Locate the cell with the specified text and output its [X, Y] center coordinate. 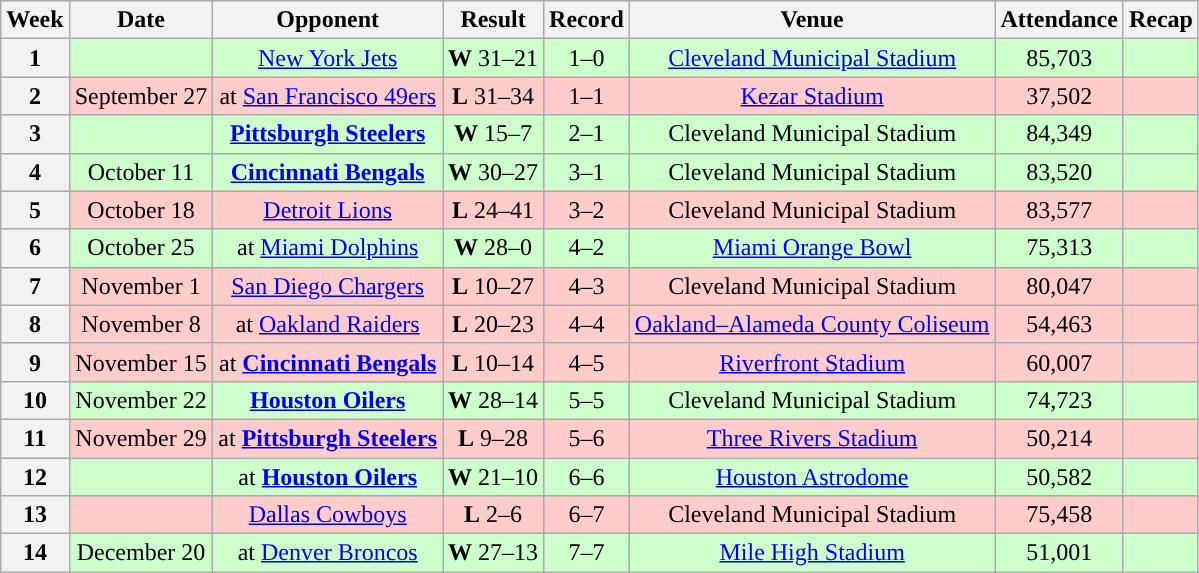
6–6 [587, 477]
Week [35, 20]
Attendance [1059, 20]
W 28–0 [494, 248]
37,502 [1059, 96]
1 [35, 58]
September 27 [141, 96]
Date [141, 20]
Recap [1160, 20]
54,463 [1059, 324]
L 20–23 [494, 324]
85,703 [1059, 58]
7 [35, 286]
Oakland–Alameda County Coliseum [812, 324]
November 1 [141, 286]
Cincinnati Bengals [328, 172]
10 [35, 400]
at Pittsburgh Steelers [328, 438]
New York Jets [328, 58]
L 10–14 [494, 362]
L 2–6 [494, 515]
December 20 [141, 553]
October 25 [141, 248]
Three Rivers Stadium [812, 438]
Miami Orange Bowl [812, 248]
4–5 [587, 362]
at Miami Dolphins [328, 248]
5 [35, 210]
4 [35, 172]
50,582 [1059, 477]
75,458 [1059, 515]
Houston Oilers [328, 400]
5–5 [587, 400]
50,214 [1059, 438]
November 29 [141, 438]
W 31–21 [494, 58]
4–4 [587, 324]
83,577 [1059, 210]
L 9–28 [494, 438]
Mile High Stadium [812, 553]
4–2 [587, 248]
at San Francisco 49ers [328, 96]
11 [35, 438]
9 [35, 362]
60,007 [1059, 362]
November 15 [141, 362]
3–1 [587, 172]
W 27–13 [494, 553]
3–2 [587, 210]
November 8 [141, 324]
6 [35, 248]
3 [35, 134]
Dallas Cowboys [328, 515]
Riverfront Stadium [812, 362]
51,001 [1059, 553]
L 24–41 [494, 210]
75,313 [1059, 248]
Pittsburgh Steelers [328, 134]
14 [35, 553]
Result [494, 20]
Houston Astrodome [812, 477]
8 [35, 324]
November 22 [141, 400]
83,520 [1059, 172]
Record [587, 20]
1–1 [587, 96]
2 [35, 96]
84,349 [1059, 134]
Opponent [328, 20]
80,047 [1059, 286]
6–7 [587, 515]
W 30–27 [494, 172]
Kezar Stadium [812, 96]
October 11 [141, 172]
W 28–14 [494, 400]
L 10–27 [494, 286]
4–3 [587, 286]
Detroit Lions [328, 210]
at Denver Broncos [328, 553]
L 31–34 [494, 96]
W 15–7 [494, 134]
13 [35, 515]
at Oakland Raiders [328, 324]
74,723 [1059, 400]
5–6 [587, 438]
San Diego Chargers [328, 286]
W 21–10 [494, 477]
October 18 [141, 210]
7–7 [587, 553]
1–0 [587, 58]
Venue [812, 20]
at Houston Oilers [328, 477]
2–1 [587, 134]
at Cincinnati Bengals [328, 362]
12 [35, 477]
